Scan for the cell matching the given text and deliver its [x, y] coordinate at center. 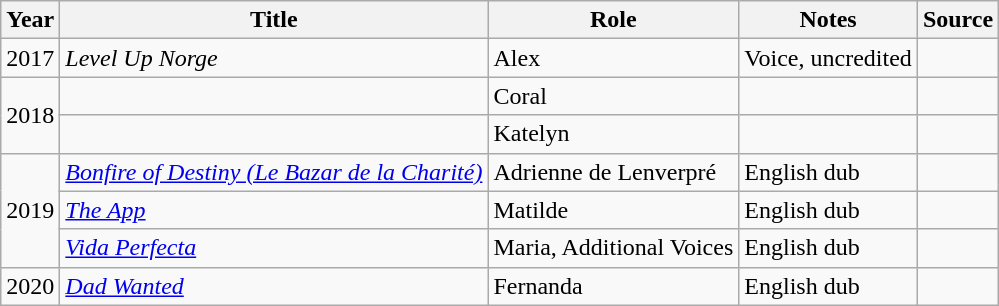
Role [614, 20]
Adrienne de Lenverpré [614, 172]
2020 [30, 286]
Year [30, 20]
Source [958, 20]
2018 [30, 115]
Bonfire of Destiny (Le Bazar de la Charité) [274, 172]
Dad Wanted [274, 286]
Title [274, 20]
Vida Perfecta [274, 248]
Voice, uncredited [828, 58]
Level Up Norge [274, 58]
Fernanda [614, 286]
Katelyn [614, 134]
2017 [30, 58]
Alex [614, 58]
Notes [828, 20]
2019 [30, 210]
Maria, Additional Voices [614, 248]
Matilde [614, 210]
Coral [614, 96]
The App [274, 210]
